Extract the [x, y] coordinate from the center of the cell holding the provided text.  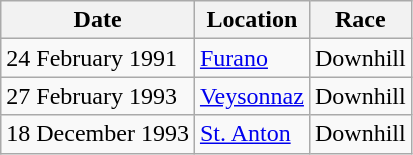
Furano [252, 58]
27 February 1993 [98, 96]
Veysonnaz [252, 96]
18 December 1993 [98, 134]
St. Anton [252, 134]
Location [252, 20]
Race [360, 20]
Date [98, 20]
24 February 1991 [98, 58]
